Output the (X, Y) coordinate of the center of the cell containing the given text.  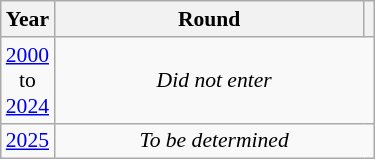
2000to2024 (28, 80)
2025 (28, 141)
Round (209, 19)
To be determined (214, 141)
Year (28, 19)
Did not enter (214, 80)
